Identify which cell holds the provided text, then report its [x, y] central coordinate. 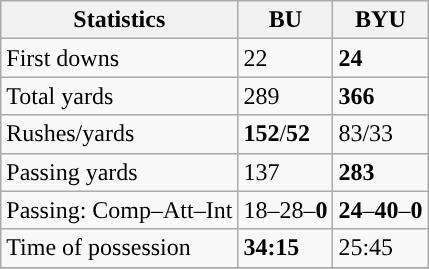
24 [380, 58]
Rushes/yards [120, 134]
Time of possession [120, 248]
83/33 [380, 134]
283 [380, 172]
Passing: Comp–Att–Int [120, 210]
BU [286, 20]
24–40–0 [380, 210]
First downs [120, 58]
22 [286, 58]
Passing yards [120, 172]
18–28–0 [286, 210]
Statistics [120, 20]
366 [380, 96]
Total yards [120, 96]
25:45 [380, 248]
289 [286, 96]
152/52 [286, 134]
137 [286, 172]
BYU [380, 20]
34:15 [286, 248]
